Capture the cell that displays the provided text and extract its (X, Y) central coordinate. 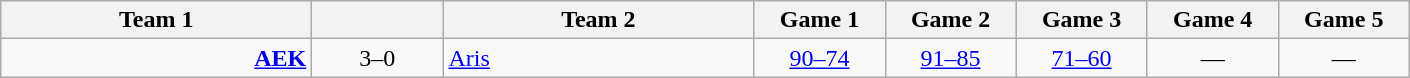
Team 1 (156, 20)
Game 1 (820, 20)
Game 3 (1082, 20)
91–85 (950, 58)
Aris (598, 58)
71–60 (1082, 58)
Game 2 (950, 20)
Game 5 (1344, 20)
3–0 (378, 58)
AEK (156, 58)
90–74 (820, 58)
Team 2 (598, 20)
Game 4 (1212, 20)
